Capture the cell that displays the provided text and extract its [X, Y] central coordinate. 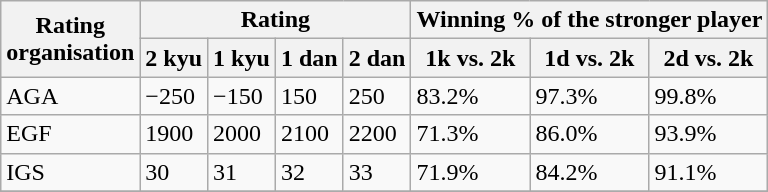
83.2% [470, 96]
1 kyu [242, 58]
2 dan [377, 58]
AGA [70, 96]
1k vs. 2k [470, 58]
−250 [174, 96]
91.1% [708, 172]
84.2% [590, 172]
2200 [377, 134]
99.8% [708, 96]
150 [309, 96]
93.9% [708, 134]
31 [242, 172]
2 kyu [174, 58]
Rating [276, 20]
2000 [242, 134]
30 [174, 172]
86.0% [590, 134]
250 [377, 96]
2d vs. 2k [708, 58]
32 [309, 172]
Ratingorganisation [70, 39]
97.3% [590, 96]
−150 [242, 96]
1 dan [309, 58]
Winning % of the stronger player [590, 20]
33 [377, 172]
2100 [309, 134]
1900 [174, 134]
1d vs. 2k [590, 58]
EGF [70, 134]
71.3% [470, 134]
71.9% [470, 172]
IGS [70, 172]
